Pinpoint the cell where the given text exists, returning its (X, Y) midpoint coordinate. 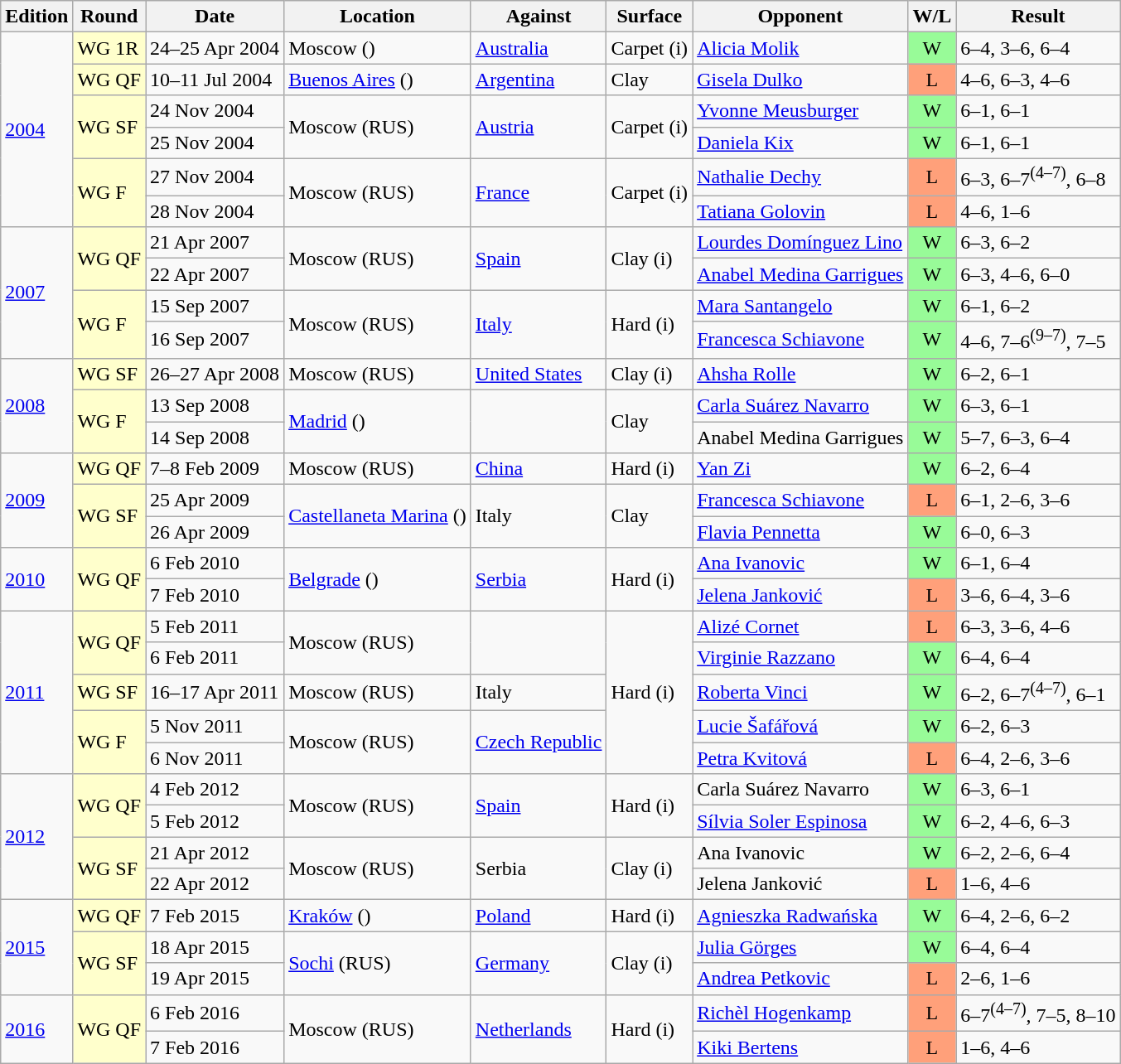
Alicia Molik (800, 48)
6 Feb 2016 (215, 1013)
27 Nov 2004 (215, 177)
Sílvia Soler Espinosa (800, 821)
Australia (539, 48)
6–1, 6–4 (1038, 563)
Surface (650, 17)
6–3, 6–2 (1038, 243)
16 Sep 2007 (215, 340)
28 Nov 2004 (215, 211)
Edition (36, 17)
Date (215, 17)
6–2, 6–1 (1038, 374)
2015 (36, 947)
France (539, 192)
Richèl Hogenkamp (800, 1013)
6–2, 6–4 (1038, 469)
2009 (36, 501)
2004 (36, 129)
Germany (539, 963)
26–27 Apr 2008 (215, 374)
Flavia Pennetta (800, 532)
6 Nov 2011 (215, 758)
6–4, 2–6, 3–6 (1038, 758)
5 Nov 2011 (215, 727)
15 Sep 2007 (215, 306)
21 Apr 2012 (215, 853)
3–6, 6–4, 3–6 (1038, 595)
5 Feb 2011 (215, 626)
18 Apr 2015 (215, 947)
Daniela Kix (800, 143)
6 Feb 2011 (215, 658)
Netherlands (539, 1029)
Kraków () (378, 916)
Julia Görges (800, 947)
6–2, 6–3 (1038, 727)
6–2, 4–6, 6–3 (1038, 821)
Virginie Razzano (800, 658)
6–1, 2–6, 3–6 (1038, 501)
United States (539, 374)
Yan Zi (800, 469)
Austria (539, 127)
2008 (36, 405)
Sochi (RUS) (378, 963)
6–0, 6–3 (1038, 532)
Buenos Aires () (378, 80)
Lourdes Domínguez Lino (800, 243)
6–2, 2–6, 6–4 (1038, 853)
Castellaneta Marina () (378, 516)
25 Nov 2004 (215, 143)
Agnieszka Radwańska (800, 916)
Poland (539, 916)
22 Apr 2007 (215, 274)
6 Feb 2010 (215, 563)
26 Apr 2009 (215, 532)
Alizé Cornet (800, 626)
2010 (36, 579)
Ahsha Rolle (800, 374)
Kiki Bertens (800, 1047)
2007 (36, 293)
Czech Republic (539, 742)
13 Sep 2008 (215, 405)
16–17 Apr 2011 (215, 693)
2–6, 1–6 (1038, 979)
Opponent (800, 17)
4–6, 7–6(9–7), 7–5 (1038, 340)
Mara Santangelo (800, 306)
Tatiana Golovin (800, 211)
24–25 Apr 2004 (215, 48)
China (539, 469)
2011 (36, 693)
22 Apr 2012 (215, 884)
Result (1038, 17)
5 Feb 2012 (215, 821)
21 Apr 2007 (215, 243)
Location (378, 17)
7 Feb 2016 (215, 1047)
6–4, 3–6, 6–4 (1038, 48)
7 Feb 2015 (215, 916)
Moscow () (378, 48)
2016 (36, 1029)
6–1, 6–2 (1038, 306)
6–7(4–7), 7–5, 8–10 (1038, 1013)
Nathalie Dechy (800, 177)
W/L (932, 17)
6–3, 3–6, 4–6 (1038, 626)
4 Feb 2012 (215, 790)
Round (109, 17)
Against (539, 17)
Argentina (539, 80)
Lucie Šafářová (800, 727)
Gisela Dulko (800, 80)
2012 (36, 837)
4–6, 6–3, 4–6 (1038, 80)
Andrea Petkovic (800, 979)
WG 1R (109, 48)
7–8 Feb 2009 (215, 469)
Madrid () (378, 421)
6–2, 6–7(4–7), 6–1 (1038, 693)
Yvonne Meusburger (800, 111)
6–3, 4–6, 6–0 (1038, 274)
24 Nov 2004 (215, 111)
5–7, 6–3, 6–4 (1038, 438)
4–6, 1–6 (1038, 211)
Belgrade () (378, 579)
19 Apr 2015 (215, 979)
7 Feb 2010 (215, 595)
Petra Kvitová (800, 758)
10–11 Jul 2004 (215, 80)
Roberta Vinci (800, 693)
14 Sep 2008 (215, 438)
6–3, 6–7(4–7), 6–8 (1038, 177)
25 Apr 2009 (215, 501)
6–4, 2–6, 6–2 (1038, 916)
